Extract the (x, y) coordinate from the center of the cell holding the provided text.  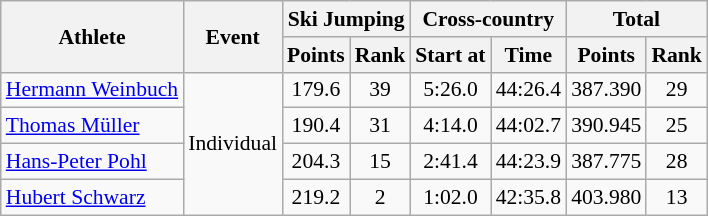
390.945 (606, 126)
44:23.9 (528, 162)
42:35.8 (528, 197)
387.775 (606, 162)
Ski Jumping (346, 19)
2:41.4 (450, 162)
44:02.7 (528, 126)
Athlete (92, 36)
15 (380, 162)
190.4 (316, 126)
4:14.0 (450, 126)
Total (636, 19)
Hans-Peter Pohl (92, 162)
44:26.4 (528, 90)
204.3 (316, 162)
Thomas Müller (92, 126)
29 (676, 90)
Hermann Weinbuch (92, 90)
25 (676, 126)
Time (528, 55)
2 (380, 197)
31 (380, 126)
28 (676, 162)
5:26.0 (450, 90)
Individual (232, 143)
1:02.0 (450, 197)
39 (380, 90)
Start at (450, 55)
179.6 (316, 90)
Event (232, 36)
Hubert Schwarz (92, 197)
387.390 (606, 90)
403.980 (606, 197)
219.2 (316, 197)
Cross-country (488, 19)
13 (676, 197)
